Find where the given text appears and provide that cell's center as [X, Y] coordinate. 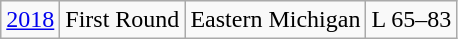
Eastern Michigan [276, 20]
First Round [122, 20]
2018 [30, 20]
L 65–83 [412, 20]
